Detect which cell encompasses the target text, then output its (X, Y) center coordinate. 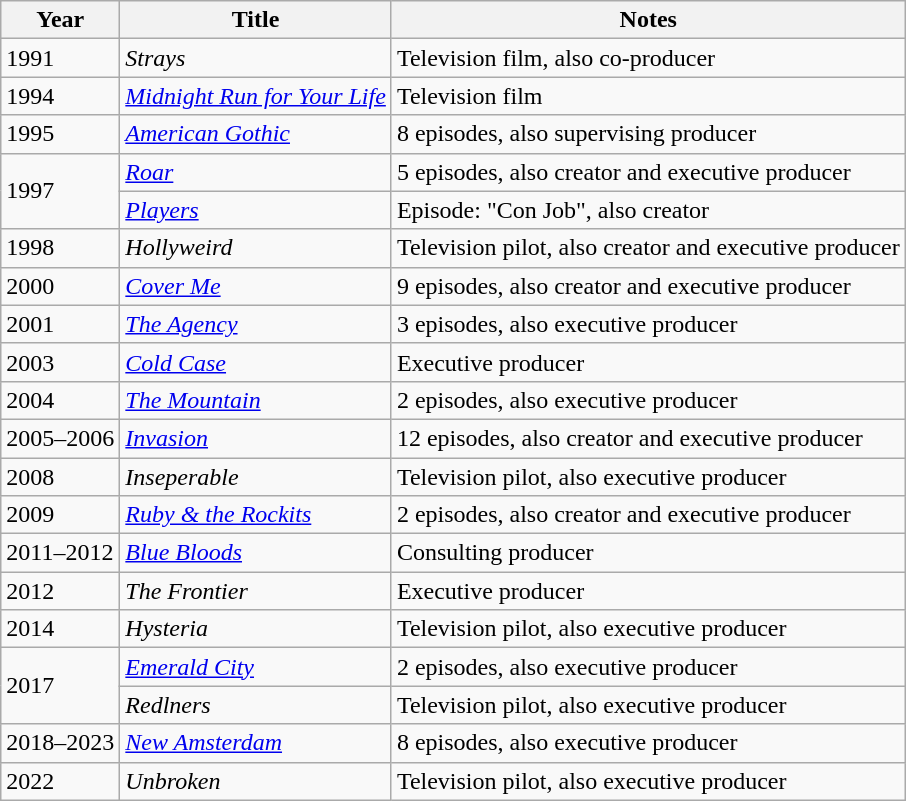
American Gothic (256, 134)
Consulting producer (648, 553)
Unbroken (256, 781)
2 episodes, also creator and executive producer (648, 515)
Hollyweird (256, 248)
2011–2012 (60, 553)
12 episodes, also creator and executive producer (648, 438)
Roar (256, 172)
2003 (60, 362)
2005–2006 (60, 438)
Invasion (256, 438)
8 episodes, also executive producer (648, 743)
3 episodes, also executive producer (648, 324)
1995 (60, 134)
2004 (60, 400)
2022 (60, 781)
New Amsterdam (256, 743)
1991 (60, 58)
The Frontier (256, 591)
1994 (60, 96)
9 episodes, also creator and executive producer (648, 286)
Strays (256, 58)
2014 (60, 629)
Blue Bloods (256, 553)
2008 (60, 477)
2018–2023 (60, 743)
Television film (648, 96)
Players (256, 210)
2001 (60, 324)
5 episodes, also creator and executive producer (648, 172)
Cold Case (256, 362)
1997 (60, 191)
Redlners (256, 705)
8 episodes, also supervising producer (648, 134)
The Mountain (256, 400)
Television pilot, also creator and executive producer (648, 248)
2017 (60, 686)
Hysteria (256, 629)
1998 (60, 248)
Episode: "Con Job", also creator (648, 210)
2000 (60, 286)
Title (256, 20)
Emerald City (256, 667)
2009 (60, 515)
Ruby & the Rockits (256, 515)
Inseperable (256, 477)
Midnight Run for Your Life (256, 96)
Notes (648, 20)
2012 (60, 591)
Year (60, 20)
The Agency (256, 324)
Television film, also co-producer (648, 58)
Cover Me (256, 286)
